For the text-containing cell, return its midpoint in (X, Y) coordinate format. 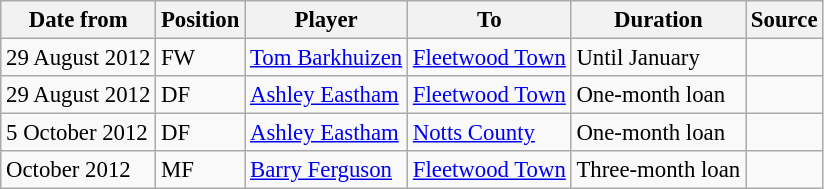
October 2012 (78, 170)
Position (200, 20)
Notts County (489, 133)
Source (784, 20)
5 October 2012 (78, 133)
To (489, 20)
Duration (658, 20)
Barry Ferguson (326, 170)
Three-month loan (658, 170)
Tom Barkhuizen (326, 58)
Date from (78, 20)
FW (200, 58)
Player (326, 20)
MF (200, 170)
Until January (658, 58)
